Find where the given text appears and provide that cell's center as [x, y] coordinate. 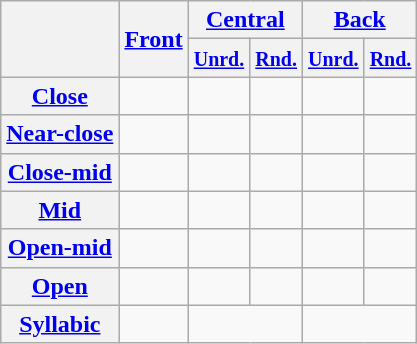
Open-mid [60, 248]
Close [60, 96]
Syllabic [60, 324]
Back [360, 20]
Mid [60, 210]
Central [245, 20]
Front [154, 39]
Open [60, 286]
Close-mid [60, 172]
Near-close [60, 134]
